Scan for the cell matching the given text and deliver its [x, y] coordinate at center. 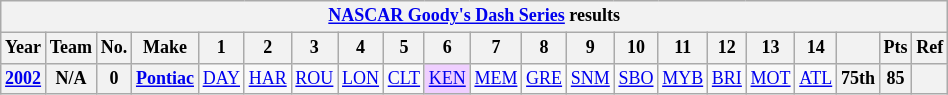
10 [636, 48]
Pts [896, 48]
No. [114, 48]
0 [114, 78]
ATL [816, 78]
ROU [314, 78]
2002 [24, 78]
85 [896, 78]
75th [858, 78]
DAY [221, 78]
Make [166, 48]
1 [221, 48]
3 [314, 48]
Pontiac [166, 78]
8 [544, 48]
NASCAR Goody's Dash Series results [474, 16]
7 [496, 48]
Ref [930, 48]
HAR [268, 78]
11 [683, 48]
SBO [636, 78]
MOT [770, 78]
9 [590, 48]
KEN [447, 78]
GRE [544, 78]
CLT [404, 78]
5 [404, 48]
SNM [590, 78]
Year [24, 48]
12 [728, 48]
MYB [683, 78]
4 [361, 48]
6 [447, 48]
14 [816, 48]
Team [70, 48]
N/A [70, 78]
MEM [496, 78]
2 [268, 48]
LON [361, 78]
BRI [728, 78]
13 [770, 48]
